Determine the (x, y) coordinate at the center of the cell enclosing the given text.  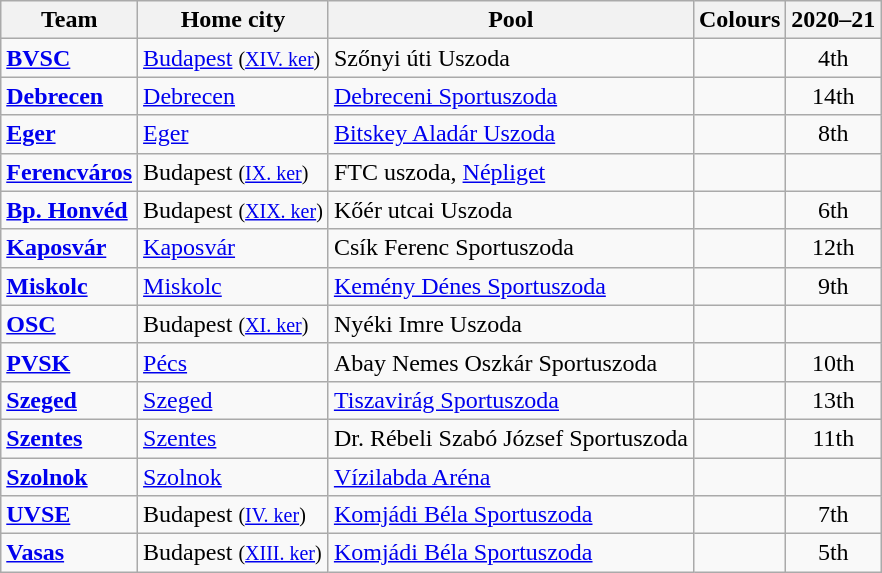
Ferencváros (70, 172)
4th (834, 58)
Budapest (XIV. ker) (234, 58)
Debreceni Sportuszoda (510, 96)
Budapest (XIII. ker) (234, 553)
Dr. Rébeli Szabó József Sportuszoda (510, 438)
Budapest (IV. ker) (234, 515)
Vasas (70, 553)
14th (834, 96)
6th (834, 210)
Bitskey Aladár Uszoda (510, 134)
Budapest (XI. ker) (234, 324)
Kemény Dénes Sportuszoda (510, 286)
PVSK (70, 362)
Kőér utcai Uszoda (510, 210)
5th (834, 553)
BVSC (70, 58)
Bp. Honvéd (70, 210)
Abay Nemes Oszkár Sportuszoda (510, 362)
Pécs (234, 362)
Budapest (XIX. ker) (234, 210)
11th (834, 438)
13th (834, 400)
9th (834, 286)
2020–21 (834, 20)
FTC uszoda, Népliget (510, 172)
Budapest (IX. ker) (234, 172)
Pool (510, 20)
Home city (234, 20)
10th (834, 362)
OSC (70, 324)
12th (834, 248)
Tiszavirág Sportuszoda (510, 400)
7th (834, 515)
UVSE (70, 515)
Csík Ferenc Sportuszoda (510, 248)
Colours (739, 20)
Nyéki Imre Uszoda (510, 324)
Vízilabda Aréna (510, 477)
8th (834, 134)
Team (70, 20)
Szőnyi úti Uszoda (510, 58)
